Search for the cell housing the specified text and yield its [x, y] center coordinate. 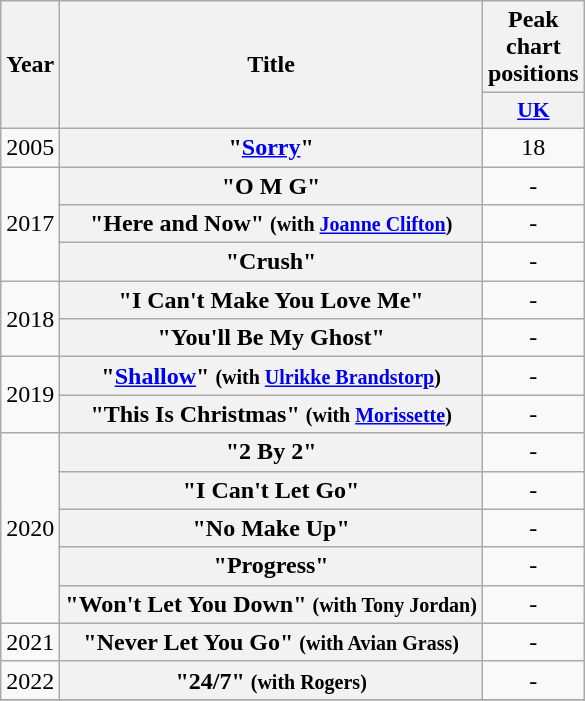
UK [533, 111]
"This Is Christmas" (with Morissette) [272, 414]
"No Make Up" [272, 528]
"24/7" (with Rogers) [272, 680]
"I Can't Make You Love Me" [272, 300]
"You'll Be My Ghost" [272, 338]
Year [30, 65]
"O M G" [272, 185]
2020 [30, 528]
"Shallow" (with Ulrikke Brandstorp) [272, 376]
2017 [30, 223]
"Crush" [272, 262]
"Won't Let You Down" (with Tony Jordan) [272, 604]
"Here and Now" (with Joanne Clifton) [272, 224]
"Progress" [272, 566]
2018 [30, 319]
"Never Let You Go" (with Avian Grass) [272, 642]
Peak chart positions [533, 47]
2005 [30, 147]
2022 [30, 680]
Title [272, 65]
2019 [30, 395]
"Sorry" [272, 147]
"I Can't Let Go" [272, 490]
2021 [30, 642]
18 [533, 147]
"2 By 2" [272, 452]
